Identify which cell holds the provided text, then report its [X, Y] central coordinate. 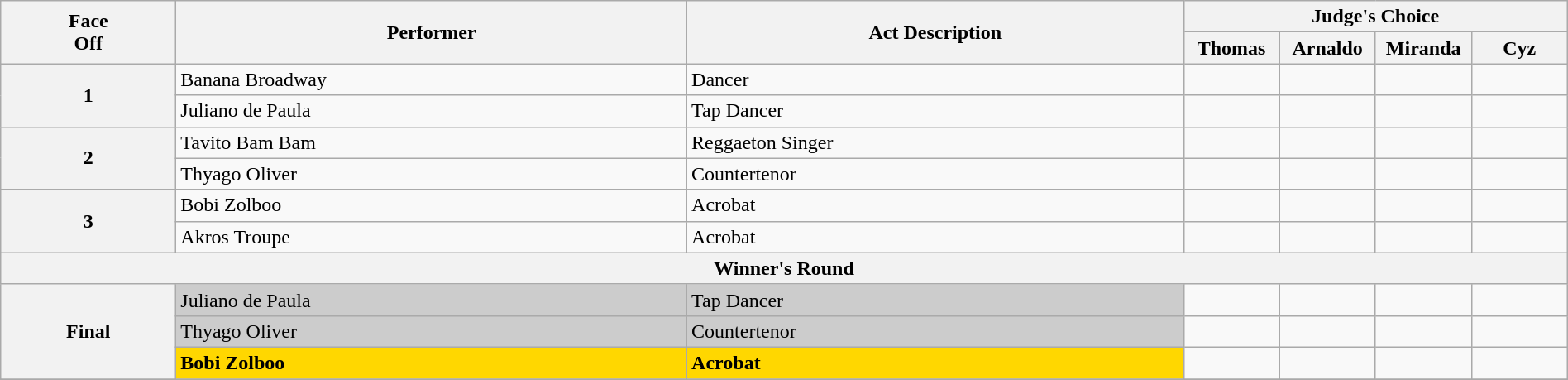
Winner's Round [784, 268]
Dancer [935, 79]
Final [88, 331]
Performer [432, 32]
Banana Broadway [432, 79]
Akros Troupe [432, 237]
2 [88, 158]
Judge's Choice [1375, 17]
FaceOff [88, 32]
Miranda [1423, 48]
Thomas [1231, 48]
Arnaldo [1327, 48]
Tavito Bam Bam [432, 142]
1 [88, 95]
Reggaeton Singer [935, 142]
Act Description [935, 32]
Cyz [1519, 48]
3 [88, 221]
